Scan for the cell matching the given text and deliver its [X, Y] coordinate at center. 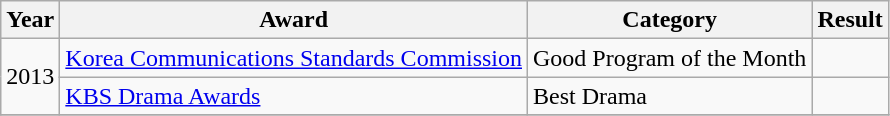
KBS Drama Awards [294, 96]
2013 [30, 77]
Year [30, 20]
Award [294, 20]
Best Drama [670, 96]
Korea Communications Standards Commission [294, 58]
Result [850, 20]
Good Program of the Month [670, 58]
Category [670, 20]
